Return the [x, y] coordinate for the center point of the cell that contains the specified text.  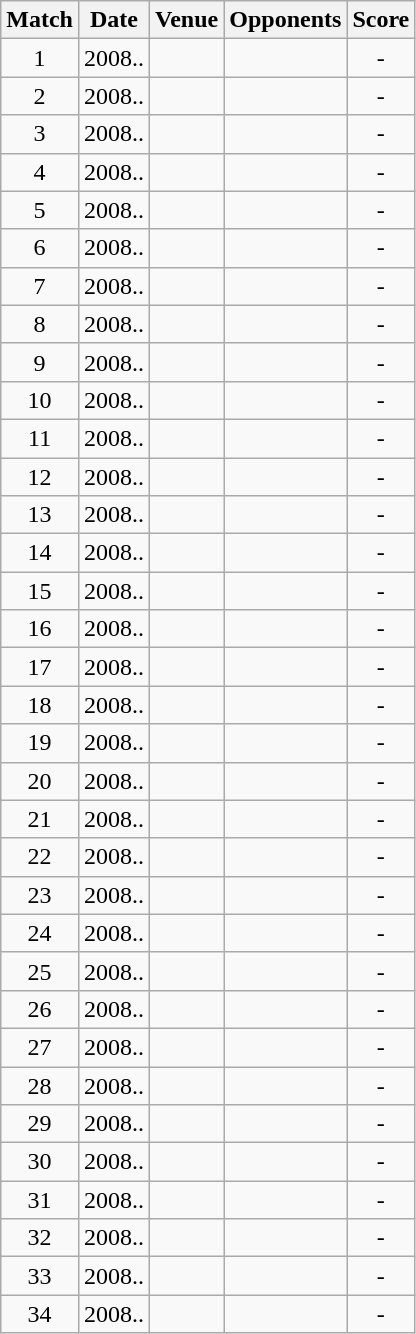
3 [40, 134]
8 [40, 324]
31 [40, 1200]
22 [40, 857]
1 [40, 58]
11 [40, 438]
10 [40, 400]
24 [40, 933]
15 [40, 591]
Opponents [286, 20]
6 [40, 248]
16 [40, 629]
32 [40, 1238]
Score [381, 20]
13 [40, 515]
12 [40, 477]
21 [40, 819]
19 [40, 743]
18 [40, 705]
Date [114, 20]
2 [40, 96]
34 [40, 1314]
17 [40, 667]
Match [40, 20]
20 [40, 781]
Venue [187, 20]
26 [40, 1009]
25 [40, 971]
29 [40, 1124]
23 [40, 895]
7 [40, 286]
27 [40, 1047]
30 [40, 1162]
14 [40, 553]
5 [40, 210]
28 [40, 1085]
4 [40, 172]
9 [40, 362]
33 [40, 1276]
